Search for the cell housing the specified text and yield its (x, y) center coordinate. 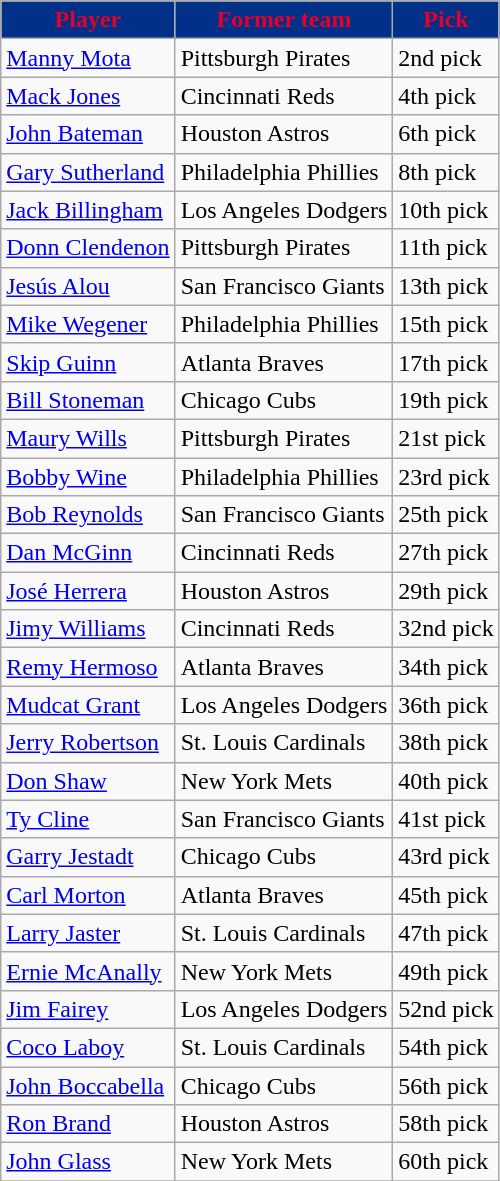
25th pick (446, 515)
Mudcat Grant (88, 705)
Bill Stoneman (88, 400)
Carl Morton (88, 895)
27th pick (446, 553)
Manny Mota (88, 58)
10th pick (446, 210)
11th pick (446, 248)
47th pick (446, 933)
Former team (284, 20)
52nd pick (446, 1009)
Jesús Alou (88, 286)
40th pick (446, 781)
John Boccabella (88, 1085)
Don Shaw (88, 781)
Ron Brand (88, 1124)
34th pick (446, 667)
45th pick (446, 895)
Mack Jones (88, 96)
38th pick (446, 743)
Gary Sutherland (88, 172)
José Herrera (88, 591)
Ernie McAnally (88, 971)
Mike Wegener (88, 324)
Garry Jestadt (88, 857)
8th pick (446, 172)
29th pick (446, 591)
56th pick (446, 1085)
13th pick (446, 286)
49th pick (446, 971)
Jack Billingham (88, 210)
23rd pick (446, 477)
15th pick (446, 324)
19th pick (446, 400)
Jerry Robertson (88, 743)
60th pick (446, 1162)
Jim Fairey (88, 1009)
Dan McGinn (88, 553)
Coco Laboy (88, 1047)
Ty Cline (88, 819)
58th pick (446, 1124)
Donn Clendenon (88, 248)
36th pick (446, 705)
21st pick (446, 438)
John Glass (88, 1162)
4th pick (446, 96)
Jimy Williams (88, 629)
17th pick (446, 362)
6th pick (446, 134)
41st pick (446, 819)
32nd pick (446, 629)
John Bateman (88, 134)
Bob Reynolds (88, 515)
Pick (446, 20)
Bobby Wine (88, 477)
Skip Guinn (88, 362)
Player (88, 20)
2nd pick (446, 58)
Remy Hermoso (88, 667)
43rd pick (446, 857)
Maury Wills (88, 438)
Larry Jaster (88, 933)
54th pick (446, 1047)
